Find where the given text appears and provide that cell's center as (X, Y) coordinate. 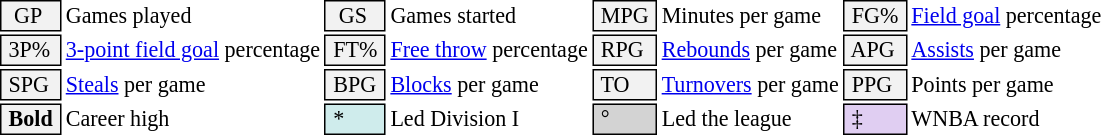
Rebounds per game (750, 50)
Turnovers per game (750, 85)
RPG (624, 50)
3-point field goal percentage (192, 50)
3P% (30, 50)
PPG (875, 85)
Games started (489, 16)
TO (624, 85)
FT% (356, 50)
GP (30, 16)
APG (875, 50)
MPG (624, 16)
Blocks per game (489, 85)
Minutes per game (750, 16)
Games played (192, 16)
FG% (875, 16)
BPG (356, 85)
Free throw percentage (489, 50)
SPG (30, 85)
GS (356, 16)
Steals per game (192, 85)
